Detect which cell encompasses the target text, then output its [x, y] center coordinate. 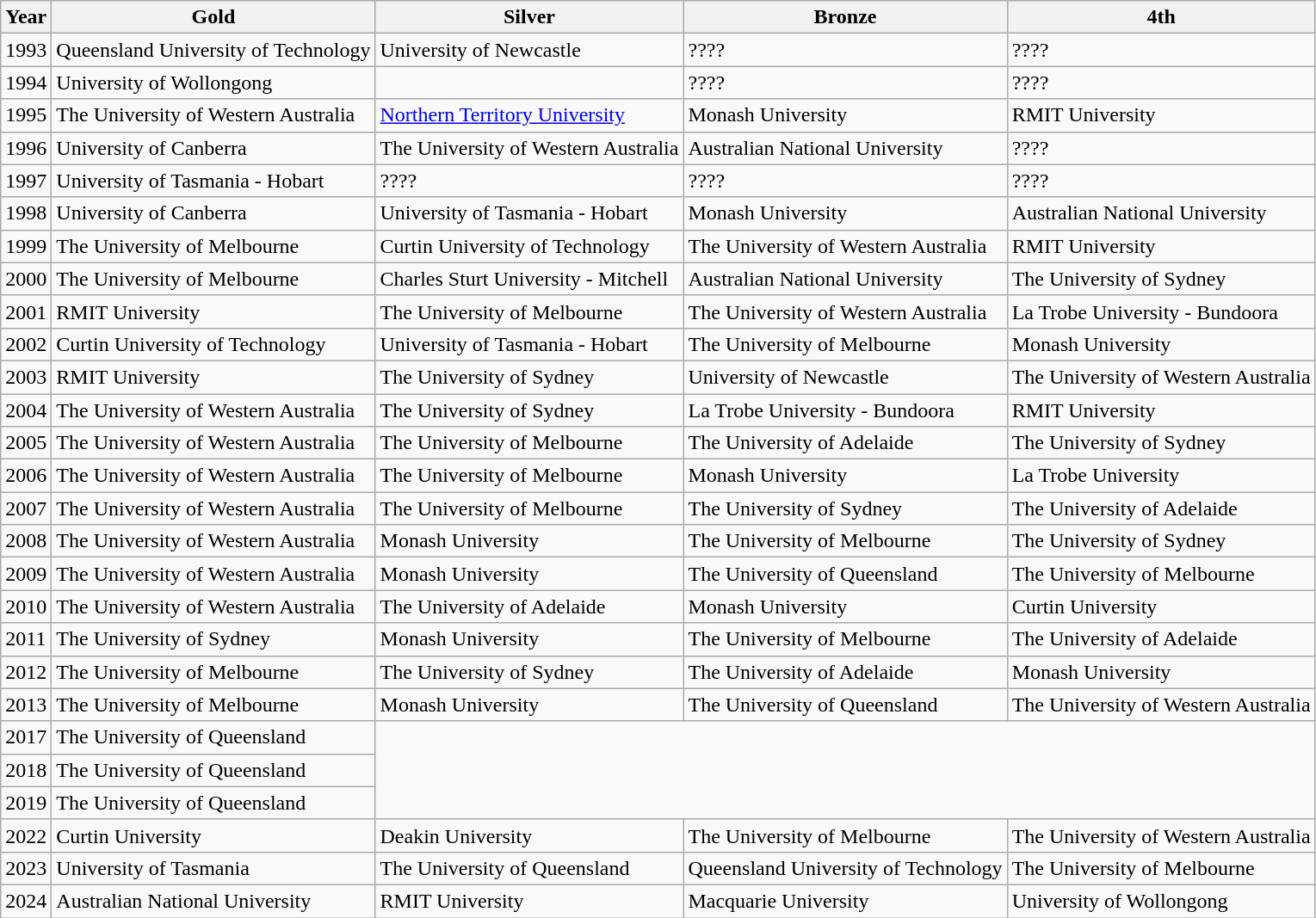
1995 [26, 115]
2011 [26, 639]
2007 [26, 508]
1997 [26, 181]
2024 [26, 901]
2018 [26, 770]
2006 [26, 476]
2004 [26, 410]
2013 [26, 705]
2009 [26, 574]
La Trobe University [1161, 476]
Year [26, 17]
1999 [26, 246]
2002 [26, 344]
2019 [26, 803]
Macquarie University [845, 901]
1994 [26, 83]
2023 [26, 868]
1998 [26, 213]
2001 [26, 311]
Gold [213, 17]
1996 [26, 148]
2000 [26, 279]
Silver [529, 17]
Bronze [845, 17]
4th [1161, 17]
2017 [26, 737]
2022 [26, 835]
1993 [26, 50]
2012 [26, 672]
2010 [26, 607]
2005 [26, 443]
Charles Sturt University - Mitchell [529, 279]
2003 [26, 377]
Deakin University [529, 835]
University of Tasmania [213, 868]
Northern Territory University [529, 115]
2008 [26, 541]
